Find where the given text appears and provide that cell's center as [X, Y] coordinate. 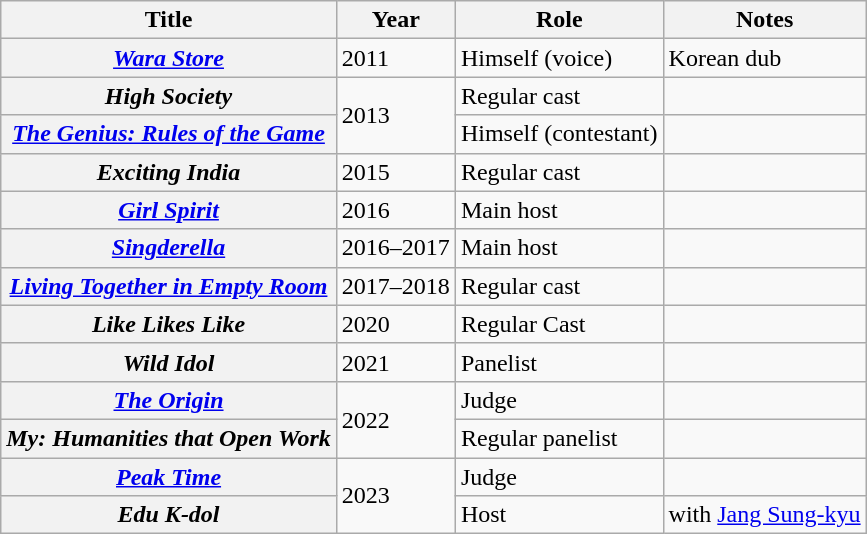
2016 [396, 210]
2016–2017 [396, 248]
2013 [396, 115]
Singderella [169, 248]
Himself (contestant) [559, 134]
Like Likes Like [169, 324]
Edu K-dol [169, 515]
Year [396, 20]
2011 [396, 58]
Notes [764, 20]
Wild Idol [169, 362]
Regular Cast [559, 324]
Wara Store [169, 58]
2020 [396, 324]
Panelist [559, 362]
Role [559, 20]
Peak Time [169, 477]
Living Together in Empty Room [169, 286]
2022 [396, 419]
Regular panelist [559, 438]
Himself (voice) [559, 58]
Korean dub [764, 58]
The Genius: Rules of the Game [169, 134]
2015 [396, 172]
Host [559, 515]
High Society [169, 96]
with Jang Sung-kyu [764, 515]
2017–2018 [396, 286]
2021 [396, 362]
Girl Spirit [169, 210]
2023 [396, 496]
Exciting India [169, 172]
Title [169, 20]
The Origin [169, 400]
My: Humanities that Open Work [169, 438]
